Find where the given text appears and provide that cell's center as (X, Y) coordinate. 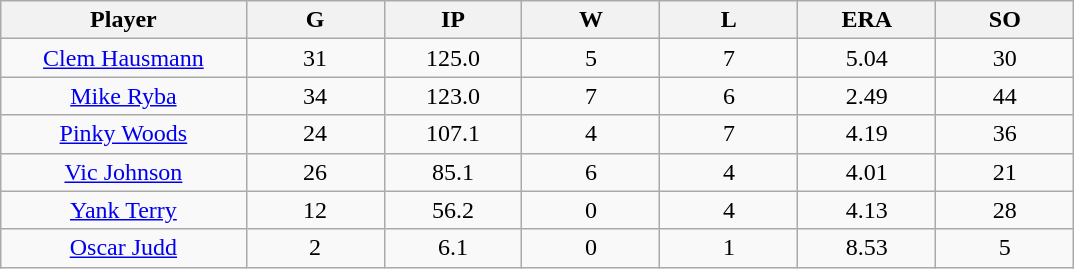
56.2 (453, 210)
30 (1005, 58)
Oscar Judd (124, 248)
21 (1005, 172)
6.1 (453, 248)
4.19 (867, 134)
2.49 (867, 96)
SO (1005, 20)
Mike Ryba (124, 96)
125.0 (453, 58)
4.13 (867, 210)
W (591, 20)
123.0 (453, 96)
Vic Johnson (124, 172)
Pinky Woods (124, 134)
107.1 (453, 134)
Yank Terry (124, 210)
28 (1005, 210)
26 (315, 172)
36 (1005, 134)
5.04 (867, 58)
4.01 (867, 172)
L (729, 20)
1 (729, 248)
12 (315, 210)
Clem Hausmann (124, 58)
8.53 (867, 248)
24 (315, 134)
31 (315, 58)
ERA (867, 20)
Player (124, 20)
G (315, 20)
IP (453, 20)
85.1 (453, 172)
44 (1005, 96)
2 (315, 248)
34 (315, 96)
